Locate the cell with the specified text and output its [X, Y] center coordinate. 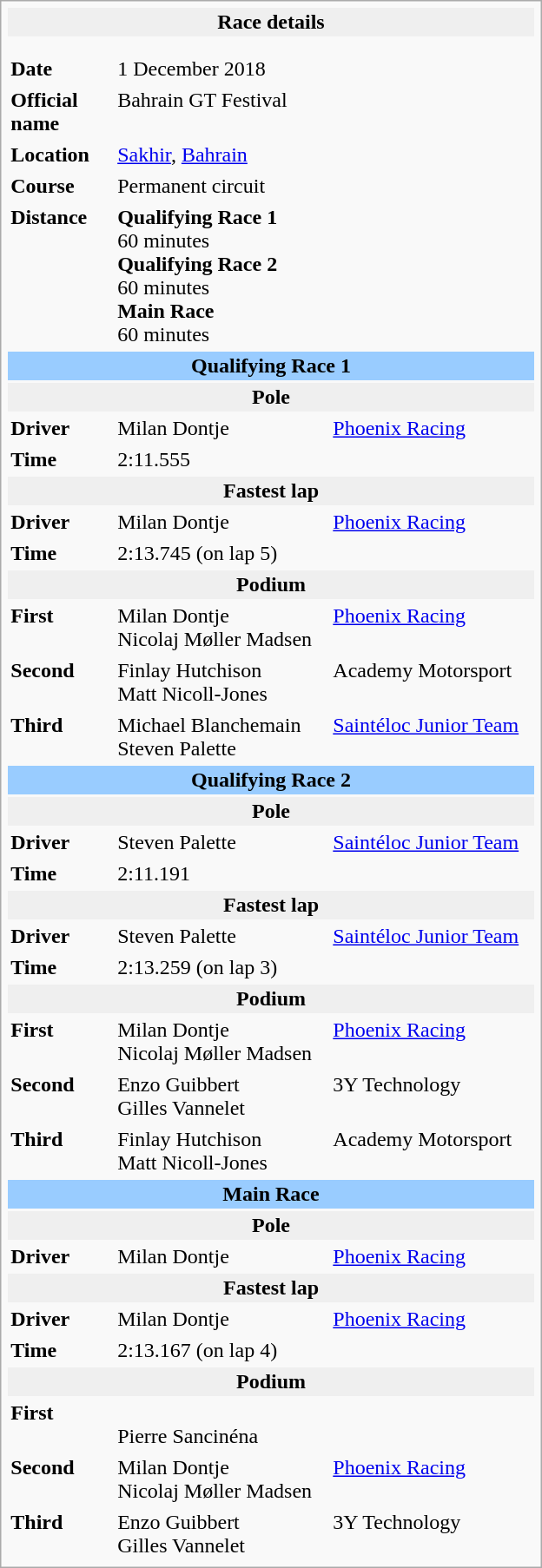
2:13.167 (on lap 4) [325, 1351]
2:11.555 [325, 460]
Permanent circuit [325, 186]
Official name [60, 112]
Date [60, 69]
2:11.191 [325, 873]
2:13.745 (on lap 5) [325, 554]
Michael Blanchemain Steven Palette [221, 737]
1 December 2018 [221, 69]
Sakhir, Bahrain [325, 155]
Course [60, 186]
Pierre Sancinéna [221, 1425]
Qualifying Race 2 [271, 780]
Bahrain GT Festival [325, 112]
Qualifying Race 160 minutesQualifying Race 260 minutesMain Race60 minutes [325, 276]
Location [60, 155]
Qualifying Race 1 [271, 366]
Distance [60, 276]
2:13.259 (on lap 3) [325, 967]
Main Race [271, 1195]
Race details [271, 23]
